Locate the cell with the specified text and output its [x, y] center coordinate. 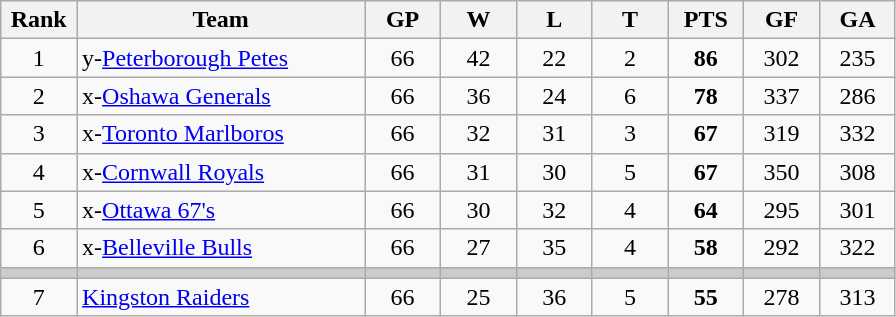
PTS [706, 20]
GA [857, 20]
y-Peterborough Petes [221, 58]
313 [857, 297]
86 [706, 58]
308 [857, 172]
302 [782, 58]
337 [782, 96]
22 [554, 58]
T [630, 20]
322 [857, 248]
25 [479, 297]
x-Cornwall Royals [221, 172]
292 [782, 248]
42 [479, 58]
295 [782, 210]
301 [857, 210]
Kingston Raiders [221, 297]
286 [857, 96]
35 [554, 248]
78 [706, 96]
Rank [39, 20]
1 [39, 58]
27 [479, 248]
235 [857, 58]
Team [221, 20]
x-Toronto Marlboros [221, 134]
319 [782, 134]
GF [782, 20]
332 [857, 134]
GP [403, 20]
55 [706, 297]
350 [782, 172]
x-Belleville Bulls [221, 248]
278 [782, 297]
24 [554, 96]
L [554, 20]
64 [706, 210]
W [479, 20]
58 [706, 248]
7 [39, 297]
x-Ottawa 67's [221, 210]
x-Oshawa Generals [221, 96]
